Scan for the cell matching the given text and deliver its (X, Y) coordinate at center. 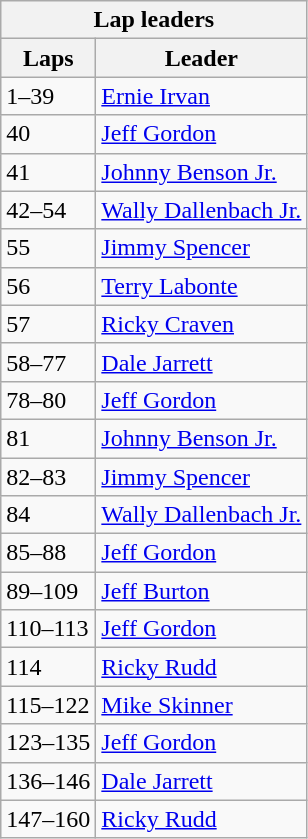
Lap leaders (154, 20)
1–39 (48, 96)
41 (48, 172)
136–146 (48, 781)
115–122 (48, 705)
Jeff Burton (202, 591)
78–80 (48, 400)
147–160 (48, 819)
Leader (202, 58)
114 (48, 667)
58–77 (48, 362)
56 (48, 286)
110–113 (48, 629)
Laps (48, 58)
82–83 (48, 477)
89–109 (48, 591)
55 (48, 248)
Terry Labonte (202, 286)
Ernie Irvan (202, 96)
85–88 (48, 553)
Mike Skinner (202, 705)
84 (48, 515)
42–54 (48, 210)
81 (48, 438)
Ricky Craven (202, 324)
123–135 (48, 743)
57 (48, 324)
40 (48, 134)
